Capture the cell that displays the provided text and extract its [x, y] central coordinate. 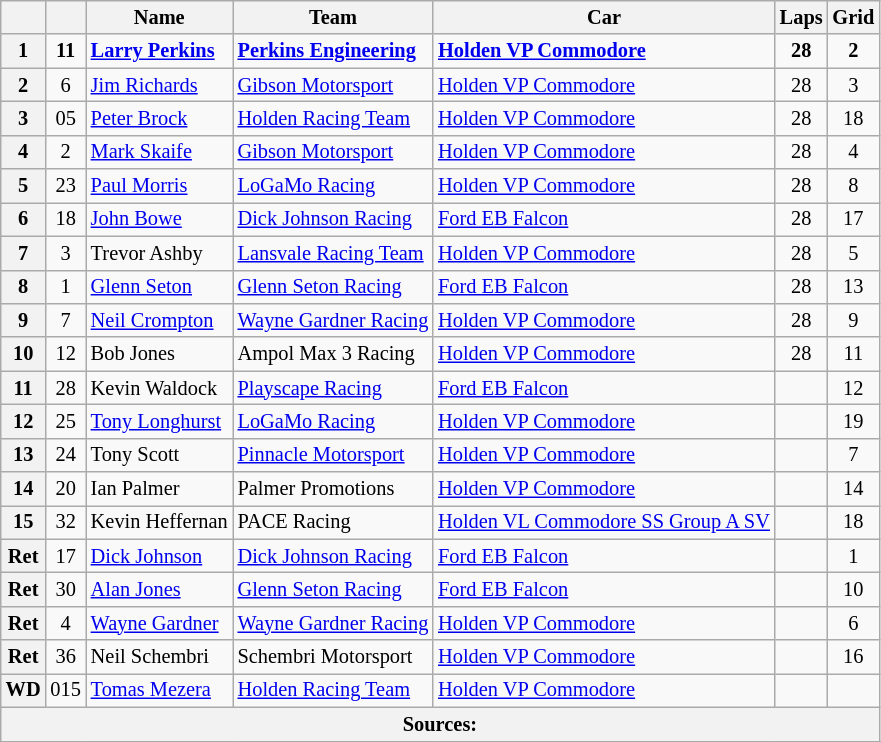
Perkins Engineering [334, 51]
Laps [802, 17]
Paul Morris [160, 186]
20 [66, 489]
36 [66, 657]
Alan Jones [160, 589]
Lansvale Racing Team [334, 253]
Glenn Seton [160, 287]
Ian Palmer [160, 489]
Palmer Promotions [334, 489]
23 [66, 186]
Sources: [440, 724]
Tony Scott [160, 455]
Larry Perkins [160, 51]
John Bowe [160, 219]
Neil Crompton [160, 320]
Trevor Ashby [160, 253]
015 [66, 690]
05 [66, 118]
Neil Schembri [160, 657]
Kevin Waldock [160, 388]
WD [24, 690]
Ampol Max 3 Racing [334, 354]
Peter Brock [160, 118]
Schembri Motorsport [334, 657]
Holden VL Commodore SS Group A SV [604, 522]
Wayne Gardner [160, 623]
Name [160, 17]
Dick Johnson [160, 556]
30 [66, 589]
19 [854, 421]
Mark Skaife [160, 152]
Team [334, 17]
Bob Jones [160, 354]
Jim Richards [160, 85]
Tomas Mezera [160, 690]
32 [66, 522]
15 [24, 522]
Grid [854, 17]
Pinnacle Motorsport [334, 455]
Car [604, 17]
Tony Longhurst [160, 421]
PACE Racing [334, 522]
Playscape Racing [334, 388]
24 [66, 455]
Kevin Heffernan [160, 522]
25 [66, 421]
16 [854, 657]
